Determine the (x, y) coordinate at the center of the cell enclosing the given text.  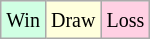
Win (24, 20)
Draw (72, 20)
Loss (126, 20)
